Detect which cell encompasses the target text, then output its [X, Y] center coordinate. 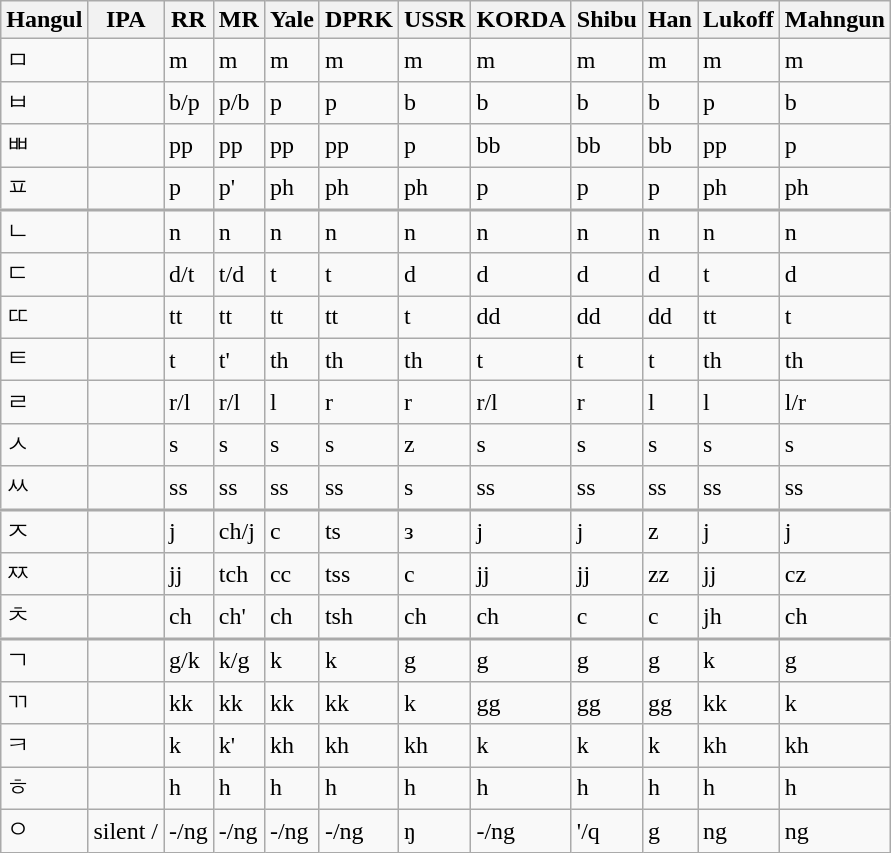
silent / [126, 830]
t/d [238, 274]
ㅈ [44, 530]
p/b [238, 102]
KORDA [521, 20]
ㅅ [44, 444]
cz [834, 574]
Yale [292, 20]
cc [292, 574]
ch/j [238, 530]
jh [739, 616]
ㅊ [44, 616]
ㅆ [44, 488]
Han [670, 20]
ts [358, 530]
k' [238, 746]
t' [238, 360]
ch' [238, 616]
ㅌ [44, 360]
Hangul [44, 20]
IPA [126, 20]
d/t [189, 274]
ㄲ [44, 704]
USSR [434, 20]
b/p [189, 102]
Mahngun [834, 20]
ㅎ [44, 788]
zz [670, 574]
ㄷ [44, 274]
k/g [238, 660]
'/q [606, 830]
ㅉ [44, 574]
p' [238, 188]
ㅁ [44, 60]
l/r [834, 402]
tss [358, 574]
з [434, 530]
DPRK [358, 20]
ㅋ [44, 746]
ŋ [434, 830]
RR [189, 20]
ㄸ [44, 318]
ㄹ [44, 402]
ㄴ [44, 232]
MR [238, 20]
ㅂ [44, 102]
tsh [358, 616]
ㅇ [44, 830]
g/k [189, 660]
Shibu [606, 20]
ㄱ [44, 660]
ㅍ [44, 188]
Lukoff [739, 20]
ㅃ [44, 146]
tch [238, 574]
